Return the [x, y] coordinate for the center point of the cell that contains the specified text.  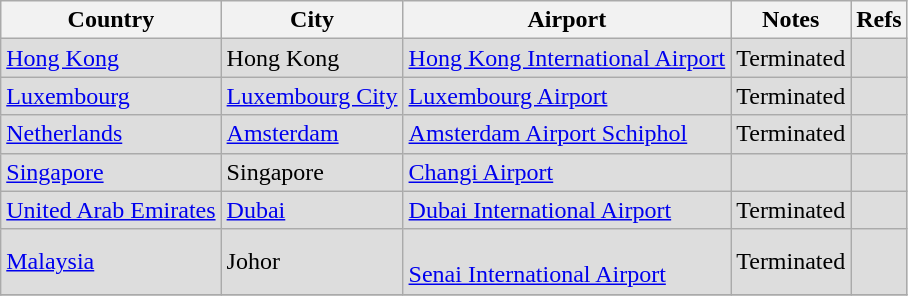
Airport [567, 20]
Hong Kong International Airport [567, 58]
Dubai [312, 210]
Luxembourg [111, 96]
City [312, 20]
Senai International Airport [567, 262]
Luxembourg City [312, 96]
Luxembourg Airport [567, 96]
Johor [312, 262]
Country [111, 20]
Refs [879, 20]
Amsterdam [312, 134]
Changi Airport [567, 172]
Netherlands [111, 134]
Notes [791, 20]
Dubai International Airport [567, 210]
United Arab Emirates [111, 210]
Amsterdam Airport Schiphol [567, 134]
Malaysia [111, 262]
